For the text-containing cell, return its midpoint in [x, y] coordinate format. 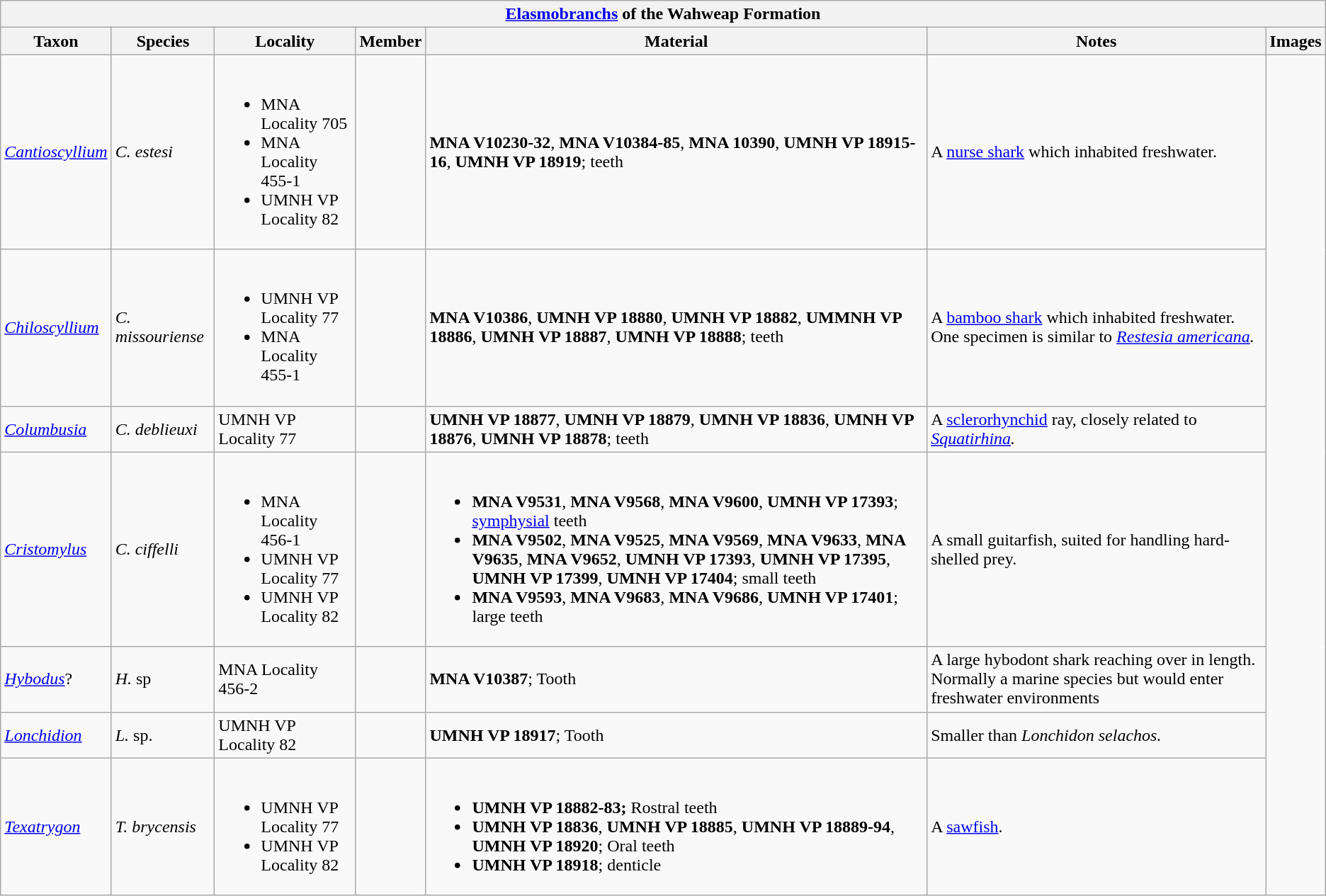
UMNH VP Locality 77UMNH VP Locality 82 [285, 827]
UMNH VP Locality 77MNA Locality 455-1 [285, 327]
T. brycensis [163, 827]
Taxon [56, 41]
Texatrygon [56, 827]
Locality [285, 41]
Cristomylus [56, 550]
MNA Locality 456-2 [285, 679]
UMNH VP 18882-83; Rostral teethUMNH VP 18836, UMNH VP 18885, UMNH VP 18889-94, UMNH VP 18920; Oral teethUMNH VP 18918; denticle [676, 827]
C. missouriense [163, 327]
Chiloscyllium [56, 327]
A small guitarfish, suited for handling hard-shelled prey. [1096, 550]
Elasmobranchs of the Wahweap Formation [663, 14]
MNA V10386, UMNH VP 18880, UMNH VP 18882, UMMNH VP 18886, UMNH VP 18887, UMNH VP 18888; teeth [676, 327]
Hybodus? [56, 679]
L. sp. [163, 735]
A large hybodont shark reaching over in length. Normally a marine species but would enter freshwater environments [1096, 679]
MNA Locality 456-1UMNH VP Locality 77UMNH VP Locality 82 [285, 550]
Columbusia [56, 429]
C. estesi [163, 152]
Smaller than Lonchidon selachos. [1096, 735]
Member [391, 41]
Species [163, 41]
UMNH VP Locality 82 [285, 735]
Lonchidion [56, 735]
Images [1296, 41]
Material [676, 41]
A sawfish. [1096, 827]
A sclerorhynchid ray, closely related to Squatirhina. [1096, 429]
C. deblieuxi [163, 429]
UMNH VP 18877, UMNH VP 18879, UMNH VP 18836, UMNH VP 18876, UMNH VP 18878; teeth [676, 429]
Notes [1096, 41]
Cantioscyllium [56, 152]
UMNH VP 18917; Tooth [676, 735]
A nurse shark which inhabited freshwater. [1096, 152]
MNA Locality 705MNA Locality 455-1UMNH VP Locality 82 [285, 152]
H. sp [163, 679]
MNA V10230-32, MNA V10384-85, MNA 10390, UMNH VP 18915-16, UMNH VP 18919; teeth [676, 152]
MNA V10387; Tooth [676, 679]
A bamboo shark which inhabited freshwater. One specimen is similar to Restesia americana. [1096, 327]
C. ciffelli [163, 550]
UMNH VP Locality 77 [285, 429]
